Return the (x, y) coordinate for the center point of the cell that contains the specified text.  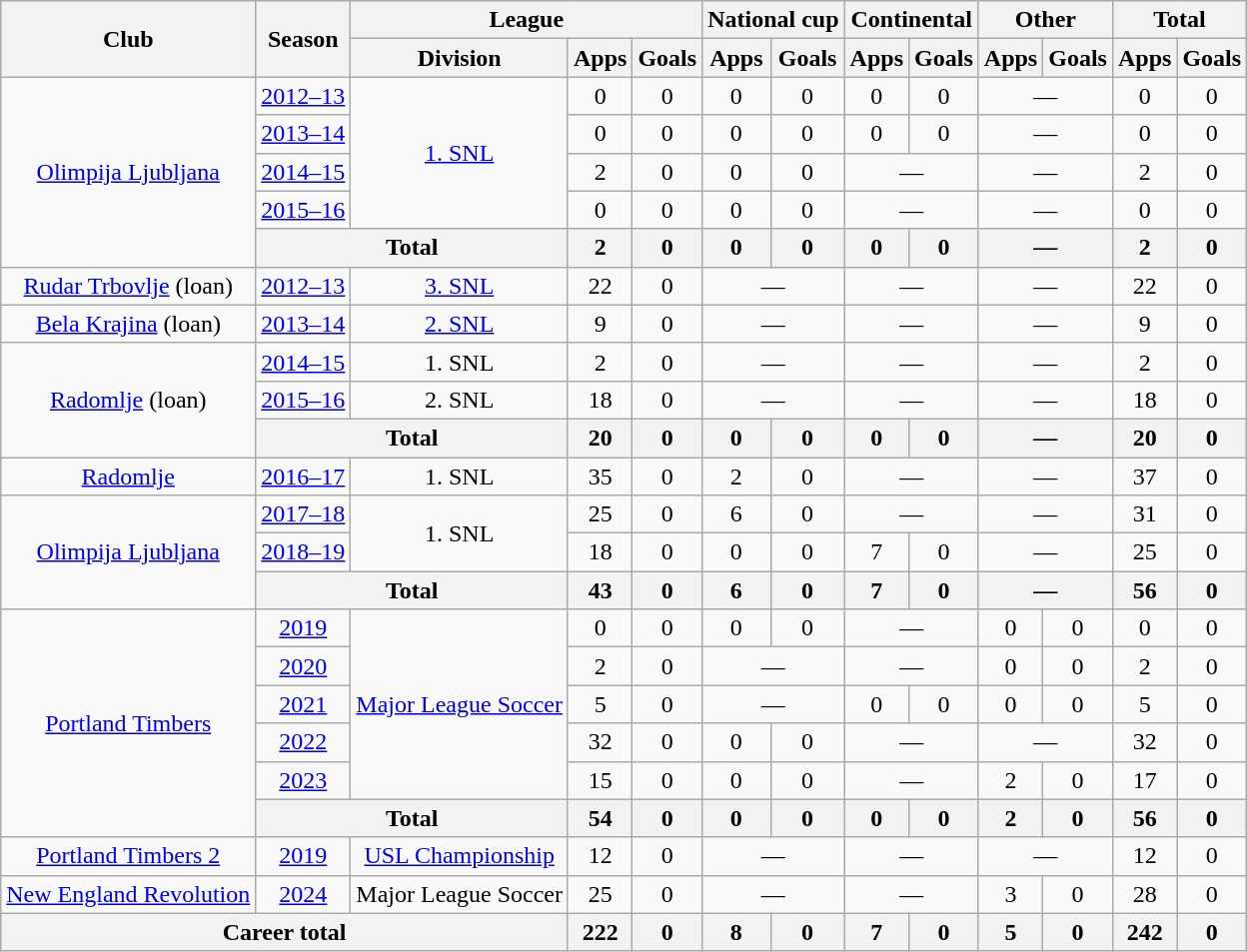
28 (1144, 894)
Season (304, 39)
2016–17 (304, 476)
Continental (911, 20)
National cup (773, 20)
37 (1144, 476)
2024 (304, 894)
Portland Timbers 2 (128, 856)
League (527, 20)
Division (460, 58)
31 (1144, 514)
222 (600, 932)
Radomlje (128, 476)
2023 (304, 780)
Other (1045, 20)
2018–19 (304, 552)
Radomlje (loan) (128, 400)
Career total (285, 932)
Rudar Trbovlje (loan) (128, 286)
2020 (304, 666)
54 (600, 818)
3 (1010, 894)
2017–18 (304, 514)
USL Championship (460, 856)
Club (128, 39)
2021 (304, 704)
3. SNL (460, 286)
Portland Timbers (128, 723)
242 (1144, 932)
35 (600, 476)
2022 (304, 742)
43 (600, 590)
15 (600, 780)
Bela Krajina (loan) (128, 324)
17 (1144, 780)
New England Revolution (128, 894)
8 (736, 932)
